From the cell containing the given text, extract its center point as (x, y) coordinate. 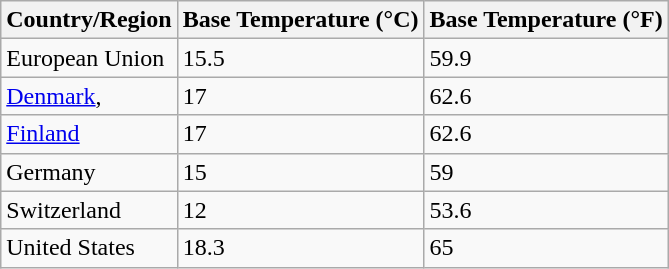
Finland (89, 134)
European Union (89, 58)
Denmark, (89, 96)
Switzerland (89, 210)
15 (300, 172)
United States (89, 248)
Base Temperature (°C) (300, 20)
15.5 (300, 58)
Base Temperature (°F) (546, 20)
53.6 (546, 210)
12 (300, 210)
65 (546, 248)
59 (546, 172)
18.3 (300, 248)
59.9 (546, 58)
Germany (89, 172)
Country/Region (89, 20)
